Locate the cell with the specified text and output its [x, y] center coordinate. 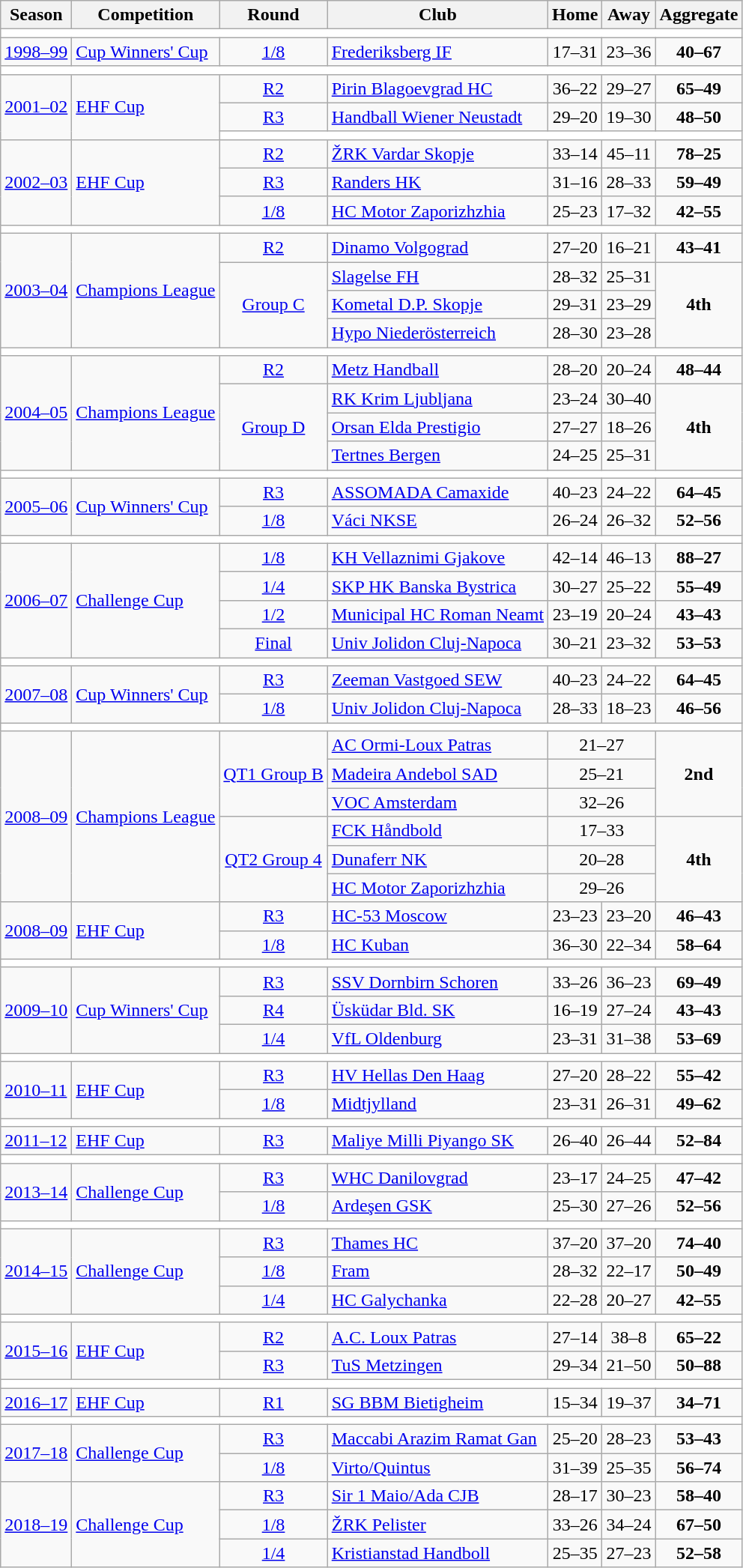
Orsan Elda Prestigio [437, 427]
Aggregate [699, 15]
40–67 [699, 52]
2002–03 [36, 182]
SG BBM Bietigheim [437, 1402]
23–28 [629, 333]
2010–11 [36, 1090]
58–40 [699, 1496]
74–40 [699, 1243]
QT1 Group B [273, 774]
46–13 [629, 557]
2005–06 [36, 506]
15–34 [575, 1402]
HC Kuban [437, 945]
2017–18 [36, 1453]
50–88 [699, 1365]
26–40 [575, 1141]
23–24 [575, 399]
VOC Amsterdam [437, 802]
23–20 [629, 916]
30–23 [629, 1496]
Tertnes Bergen [437, 455]
29–34 [575, 1365]
28–20 [575, 370]
31–16 [575, 182]
1998–99 [36, 52]
19–30 [629, 117]
36–30 [575, 945]
78–25 [699, 154]
53–69 [699, 1038]
28–30 [575, 333]
22–28 [575, 1300]
Away [629, 15]
QT2 Group 4 [273, 859]
Dinamo Volgograd [437, 247]
29–20 [575, 117]
55–49 [699, 586]
VfL Oldenburg [437, 1038]
27–24 [629, 1010]
16–21 [629, 247]
45–11 [629, 154]
Metz Handball [437, 370]
19–37 [629, 1402]
52–84 [699, 1141]
36–23 [629, 981]
30–21 [575, 643]
69–49 [699, 981]
18–26 [629, 427]
65–49 [699, 88]
WHC Danilovgrad [437, 1178]
2006–07 [36, 600]
2014–15 [36, 1271]
43–41 [699, 247]
26–32 [629, 521]
HV Hellas Den Haag [437, 1076]
49–62 [699, 1104]
23–32 [629, 643]
ŽRK Vardar Skopje [437, 154]
2016–17 [36, 1402]
65–22 [699, 1337]
Váci NKSE [437, 521]
Fram [437, 1271]
67–50 [699, 1525]
30–40 [629, 399]
Round [273, 15]
Sir 1 Maio/Ada CJB [437, 1496]
Thames HC [437, 1243]
27–26 [629, 1206]
29–31 [575, 305]
Club [437, 15]
28–22 [629, 1076]
23–29 [629, 305]
29–27 [629, 88]
TuS Metzingen [437, 1365]
Group D [273, 427]
23–17 [575, 1178]
Üsküdar Bld. SK [437, 1010]
31–38 [629, 1038]
21–27 [602, 745]
Municipal HC Roman Neamt [437, 614]
28–17 [575, 1496]
58–64 [699, 945]
Group C [273, 305]
AC Ormi-Loux Patras [437, 745]
32–26 [602, 802]
2018–19 [36, 1525]
31–39 [575, 1468]
53–53 [699, 643]
HC Galychanka [437, 1300]
42–14 [575, 557]
Season [36, 15]
Randers HK [437, 182]
21–50 [629, 1365]
30–27 [575, 586]
Competition [145, 15]
55–42 [699, 1076]
52–58 [699, 1553]
Handball Wiener Neustadt [437, 117]
Kometal D.P. Skopje [437, 305]
50–49 [699, 1271]
56–74 [699, 1468]
RK Krim Ljubljana [437, 399]
27–23 [629, 1553]
22–34 [629, 945]
20–28 [602, 859]
KH Vellaznimi Gjakove [437, 557]
Slagelse FH [437, 276]
59–49 [699, 182]
Pirin Blagoevgrad HC [437, 88]
53–43 [699, 1439]
23–19 [575, 614]
R1 [273, 1402]
27–14 [575, 1337]
Zeeman Vastgoed SEW [437, 680]
Home [575, 15]
18–23 [629, 709]
16–19 [575, 1010]
2013–14 [36, 1192]
ASSOMADA Camaxide [437, 492]
29–26 [602, 888]
23–23 [575, 916]
Virto/Quintus [437, 1468]
FCK Håndbold [437, 831]
48–44 [699, 370]
2015–16 [36, 1351]
27–27 [575, 427]
26–44 [629, 1141]
22–17 [629, 1271]
36–22 [575, 88]
17–32 [629, 211]
25–23 [575, 211]
Final [273, 643]
17–33 [602, 831]
2007–08 [36, 694]
2009–10 [36, 1010]
HC-53 Moscow [437, 916]
28–23 [629, 1439]
46–43 [699, 916]
2nd [699, 774]
17–31 [575, 52]
25–30 [575, 1206]
34–71 [699, 1402]
88–27 [699, 557]
34–24 [629, 1525]
Maccabi Arazim Ramat Gan [437, 1439]
2003–04 [36, 290]
26–24 [575, 521]
46–56 [699, 709]
1/2 [273, 614]
SSV Dornbirn Schoren [437, 981]
R4 [273, 1010]
38–8 [629, 1337]
SKP HK Banska Bystrica [437, 586]
23–36 [629, 52]
2004–05 [36, 413]
Dunaferr NK [437, 859]
Madeira Andebol SAD [437, 774]
Hypo Niederösterreich [437, 333]
Maliye Milli Piyango SK [437, 1141]
47–42 [699, 1178]
2001–02 [36, 106]
25–22 [629, 586]
ŽRK Pelister [437, 1525]
25–20 [575, 1439]
A.C. Loux Patras [437, 1337]
Kristianstad Handboll [437, 1553]
Frederiksberg IF [437, 52]
20–27 [629, 1300]
25–21 [602, 774]
Ardeşen GSK [437, 1206]
2011–12 [36, 1141]
33–14 [575, 154]
48–50 [699, 117]
Midtjylland [437, 1104]
26–31 [629, 1104]
